Determine the [x, y] coordinate at the center of the cell enclosing the given text.  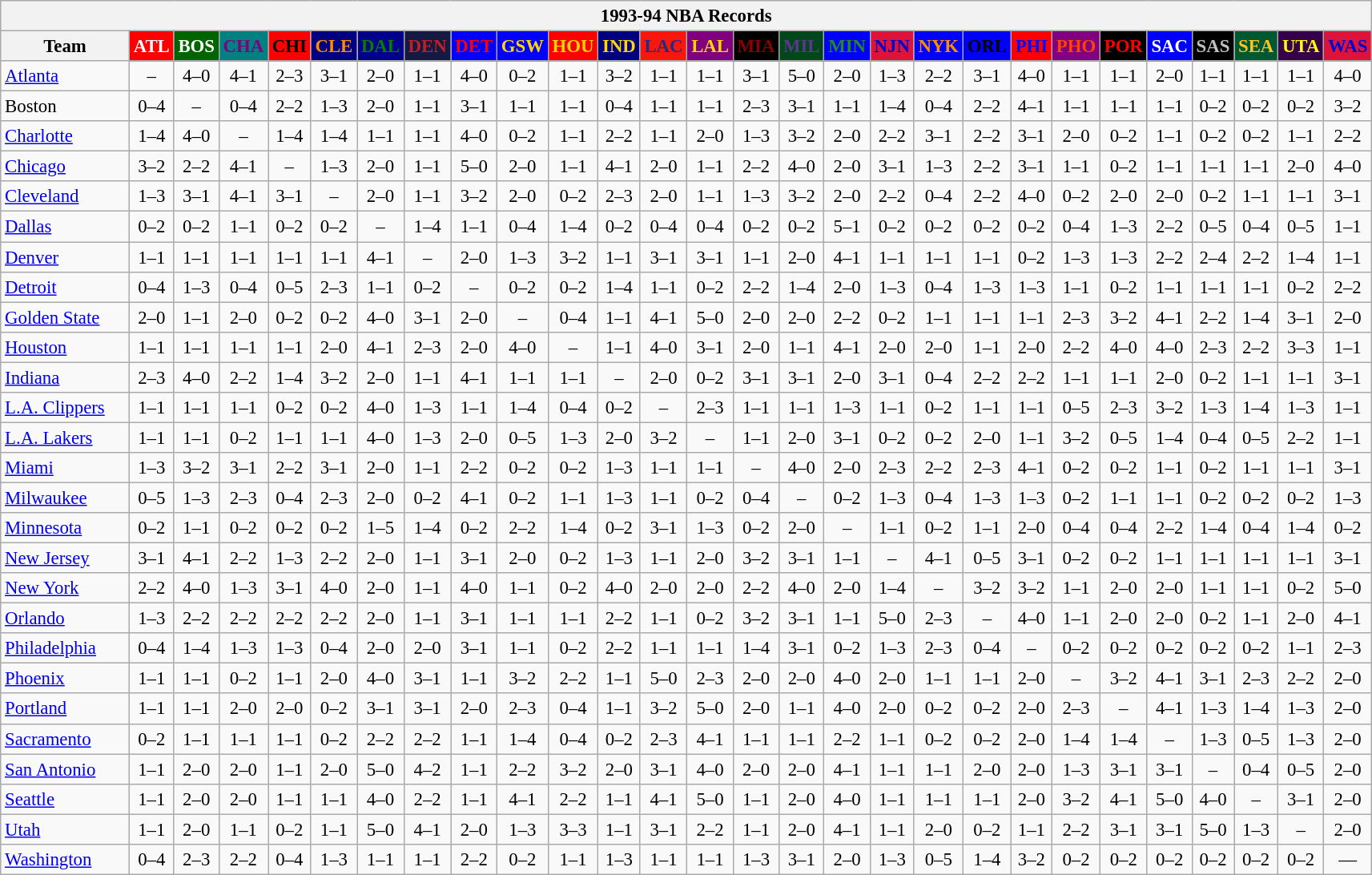
NYK [939, 46]
Boston [66, 107]
Miami [66, 468]
HOU [573, 46]
SEA [1256, 46]
New Jersey [66, 558]
L.A. Clippers [66, 408]
SAC [1169, 46]
MIL [802, 46]
2–4 [1213, 257]
Minnesota [66, 528]
L.A. Lakers [66, 437]
ORL [987, 46]
MIN [847, 46]
SAS [1213, 46]
UTA [1301, 46]
Team [66, 46]
Portland [66, 709]
DET [474, 46]
DAL [381, 46]
— [1348, 860]
Washington [66, 860]
BOS [196, 46]
Cleveland [66, 196]
Milwaukee [66, 498]
MIA [756, 46]
Seattle [66, 799]
1993-94 NBA Records [686, 16]
Utah [66, 829]
Phoenix [66, 679]
Chicago [66, 167]
IND [619, 46]
PHI [1032, 46]
Dallas [66, 227]
Atlanta [66, 76]
LAC [663, 46]
CHI [289, 46]
5–1 [847, 227]
DEN [428, 46]
San Antonio [66, 769]
4–2 [428, 769]
WAS [1348, 46]
LAL [710, 46]
Indiana [66, 377]
Philadelphia [66, 648]
ATL [151, 46]
POR [1123, 46]
Denver [66, 257]
CLE [333, 46]
1–5 [381, 528]
New York [66, 588]
Detroit [66, 287]
NJN [892, 46]
Charlotte [66, 136]
GSW [522, 46]
Orlando [66, 619]
CHA [243, 46]
Sacramento [66, 739]
PHO [1076, 46]
Houston [66, 347]
Golden State [66, 317]
